Provide the (x, y) coordinate of the cell's center where the given text is located.  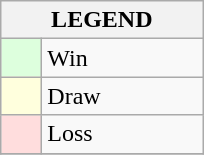
Draw (122, 96)
LEGEND (102, 20)
Loss (122, 134)
Win (122, 58)
